Search for the cell housing the specified text and yield its (x, y) center coordinate. 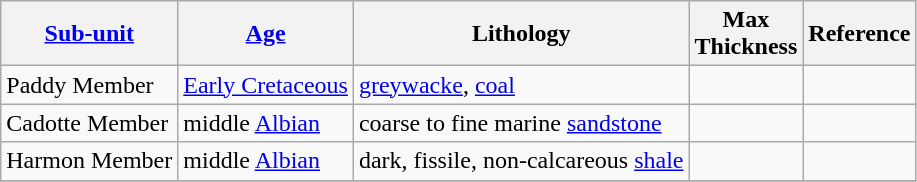
Harmon Member (90, 161)
Cadotte Member (90, 123)
MaxThickness (746, 34)
Paddy Member (90, 85)
dark, fissile, non-calcareous shale (521, 161)
greywacke, coal (521, 85)
coarse to fine marine sandstone (521, 123)
Age (266, 34)
Sub-unit (90, 34)
Reference (860, 34)
Early Cretaceous (266, 85)
Lithology (521, 34)
